Detect which cell encompasses the target text, then output its (x, y) center coordinate. 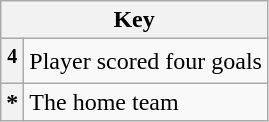
* (12, 102)
The home team (146, 102)
Key (134, 20)
Player scored four goals (146, 62)
4 (12, 62)
